From the cell containing the given text, extract its center point as (X, Y) coordinate. 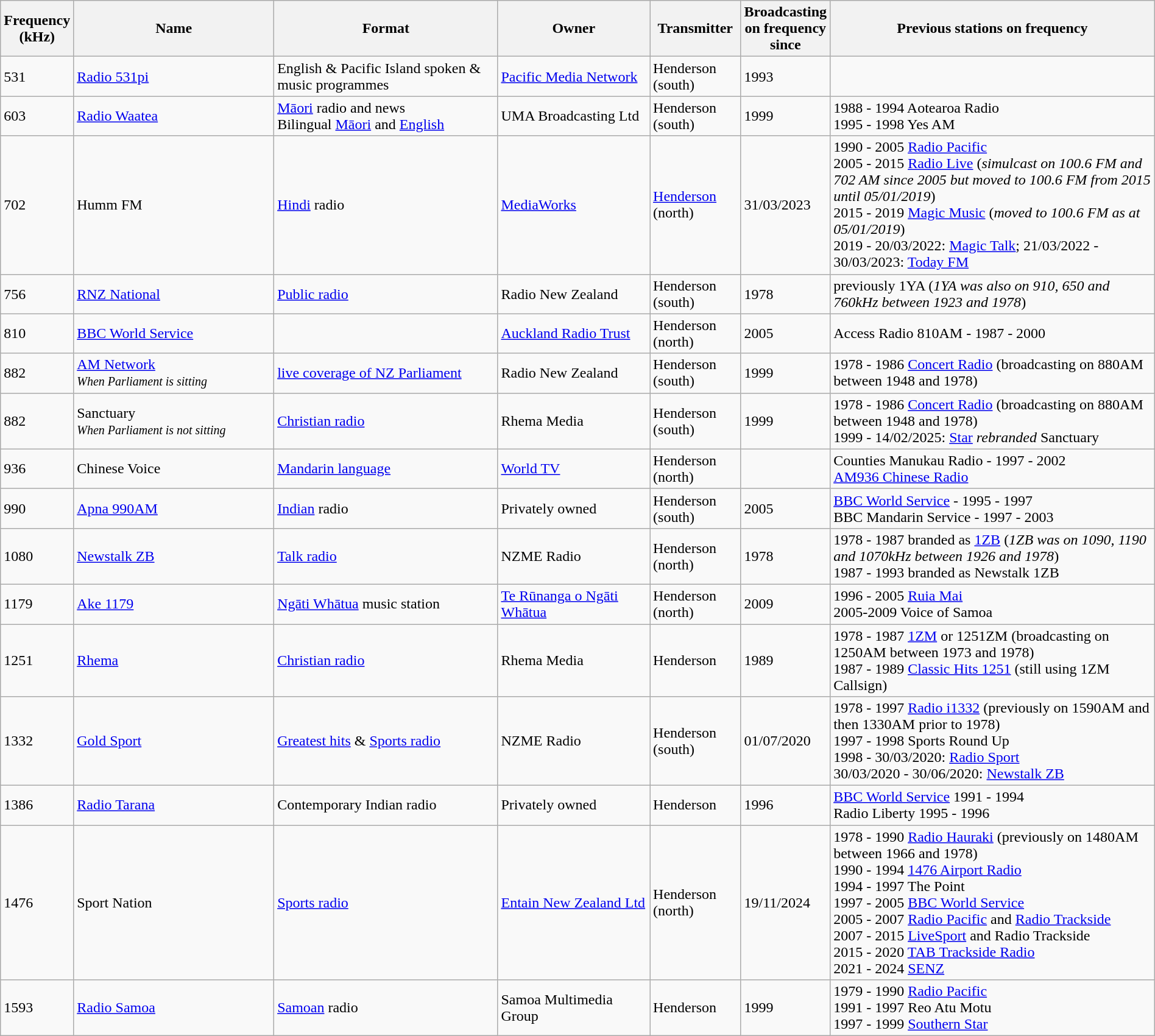
Radio Waatea (174, 116)
English & Pacific Island spoken & music programmes (386, 77)
Sanctuary When Parliament is not sitting (174, 421)
Samoa Multimedia Group (574, 1008)
1978 - 1986 Concert Radio (broadcasting on 880AM between 1948 and 1978) 1999 - 14/02/2025: Star rebranded Sanctuary (993, 421)
Previous stations on frequency (993, 29)
Mandarin language (386, 469)
Humm FM (174, 205)
Talk radio (386, 556)
Te Rūnanga o Ngāti Whātua (574, 604)
Counties Manukau Radio - 1997 - 2002 AM936 Chinese Radio (993, 469)
Entain New Zealand Ltd (574, 903)
previously 1YA (1YA was also on 910, 650 and 760kHz between 1923 and 1978) (993, 294)
1978 - 1987 branded as 1ZB (1ZB was on 1090, 1190 and 1070kHz between 1926 and 1978) 1987 - 1993 branded as Newstalk 1ZB (993, 556)
19/11/2024 (786, 903)
1996 - 2005 Ruia Mai 2005-2009 Voice of Samoa (993, 604)
AM NetworkWhen Parliament is sitting (174, 373)
Samoan radio (386, 1008)
BBC World Service 1991 - 1994 Radio Liberty 1995 - 1996 (993, 805)
1996 (786, 805)
Hindi radio (386, 205)
BBC World Service (174, 334)
990 (37, 508)
Newstalk ZB (174, 556)
Sports radio (386, 903)
Radio Tarana (174, 805)
1978 - 1986 Concert Radio (broadcasting on 880AM between 1948 and 1978) (993, 373)
UMA Broadcasting Ltd (574, 116)
Sport Nation (174, 903)
Pacific Media Network (574, 77)
1332 (37, 741)
BBC World Service - 1995 - 1997 BBC Mandarin Service - 1997 - 2003 (993, 508)
Owner (574, 29)
Auckland Radio Trust (574, 334)
Frequency(kHz) (37, 29)
1978 - 1987 1ZM or 1251ZM (broadcasting on 1250AM between 1973 and 1978) 1987 - 1989 Classic Hits 1251 (still using 1ZM Callsign) (993, 660)
Radio 531pi (174, 77)
Access Radio 810AM - 1987 - 2000 (993, 334)
1988 - 1994 Aotearoa Radio 1995 - 1998 Yes AM (993, 116)
Indian radio (386, 508)
31/03/2023 (786, 205)
Transmitter (696, 29)
live coverage of NZ Parliament (386, 373)
1251 (37, 660)
1593 (37, 1008)
Ake 1179 (174, 604)
1386 (37, 805)
Name (174, 29)
1080 (37, 556)
756 (37, 294)
936 (37, 469)
810 (37, 334)
Gold Sport (174, 741)
RNZ National (174, 294)
MediaWorks (574, 205)
Ngāti Whātua music station (386, 604)
Greatest hits & Sports radio (386, 741)
Public radio (386, 294)
Format (386, 29)
Chinese Voice (174, 469)
Māori radio and newsBilingual Māori and English (386, 116)
702 (37, 205)
603 (37, 116)
1179 (37, 604)
Radio Samoa (174, 1008)
01/07/2020 (786, 741)
531 (37, 77)
Rhema (174, 660)
Broadcasting on frequency since (786, 29)
1993 (786, 77)
1989 (786, 660)
1979 - 1990 Radio Pacific 1991 - 1997 Reo Atu Motu 1997 - 1999 Southern Star (993, 1008)
2009 (786, 604)
Apna 990AM (174, 508)
Contemporary Indian radio (386, 805)
World TV (574, 469)
1476 (37, 903)
